Determine the [X, Y] coordinate at the center of the cell enclosing the given text.  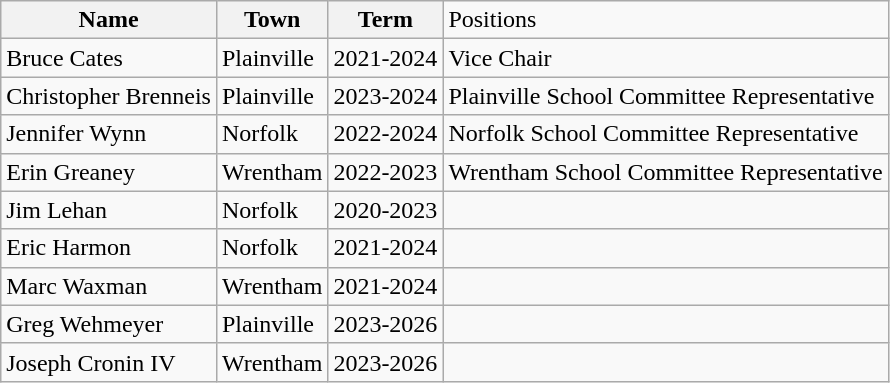
2022-2023 [386, 172]
Name [109, 20]
Positions [666, 20]
Term [386, 20]
Plainville School Committee Representative [666, 96]
Greg Wehmeyer [109, 324]
Marc Waxman [109, 286]
Erin Greaney [109, 172]
Vice Chair [666, 58]
Bruce Cates [109, 58]
2022-2024 [386, 134]
Town [272, 20]
Christopher Brenneis [109, 96]
2023-2024 [386, 96]
Jennifer Wynn [109, 134]
Jim Lehan [109, 210]
2020-2023 [386, 210]
Joseph Cronin IV [109, 362]
Norfolk School Committee Representative [666, 134]
Wrentham School Committee Representative [666, 172]
Eric Harmon [109, 248]
